Capture the cell that displays the provided text and extract its (X, Y) central coordinate. 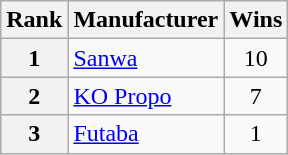
Rank (34, 20)
3 (34, 134)
7 (256, 96)
Wins (256, 20)
10 (256, 58)
KO Propo (146, 96)
2 (34, 96)
Manufacturer (146, 20)
Sanwa (146, 58)
Futaba (146, 134)
